Detect which cell encompasses the target text, then output its (X, Y) center coordinate. 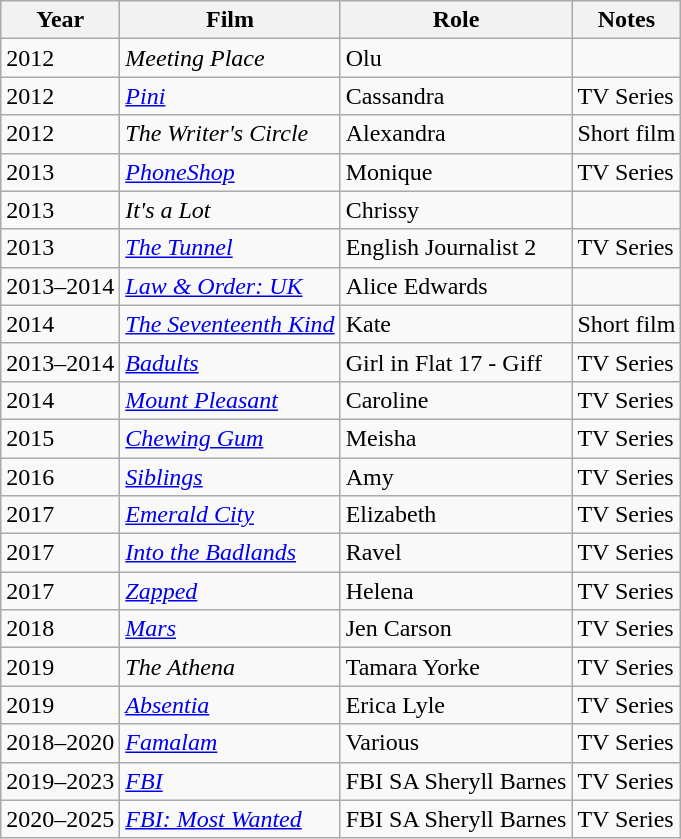
The Writer's Circle (230, 134)
Girl in Flat 17 - Giff (456, 362)
Absentia (230, 705)
FBI: Most Wanted (230, 819)
Amy (456, 477)
Olu (456, 58)
The Seventeenth Kind (230, 324)
Mars (230, 629)
2020–2025 (60, 819)
Meeting Place (230, 58)
Elizabeth (456, 515)
Emerald City (230, 515)
2019–2023 (60, 781)
Cassandra (456, 96)
Alice Edwards (456, 286)
Jen Carson (456, 629)
2018–2020 (60, 743)
Mount Pleasant (230, 400)
Caroline (456, 400)
Various (456, 743)
PhoneShop (230, 172)
Role (456, 20)
Pini (230, 96)
It's a Lot (230, 210)
Alexandra (456, 134)
FBI (230, 781)
Tamara Yorke (456, 667)
Ravel (456, 553)
Chewing Gum (230, 438)
Film (230, 20)
English Journalist 2 (456, 248)
Zapped (230, 591)
2018 (60, 629)
Chrissy (456, 210)
2015 (60, 438)
The Athena (230, 667)
Helena (456, 591)
Law & Order: UK (230, 286)
Into the Badlands (230, 553)
Badults (230, 362)
Notes (626, 20)
Siblings (230, 477)
Monique (456, 172)
Famalam (230, 743)
Year (60, 20)
2016 (60, 477)
Kate (456, 324)
The Tunnel (230, 248)
Meisha (456, 438)
Erica Lyle (456, 705)
